Scan for the cell matching the given text and deliver its (X, Y) coordinate at center. 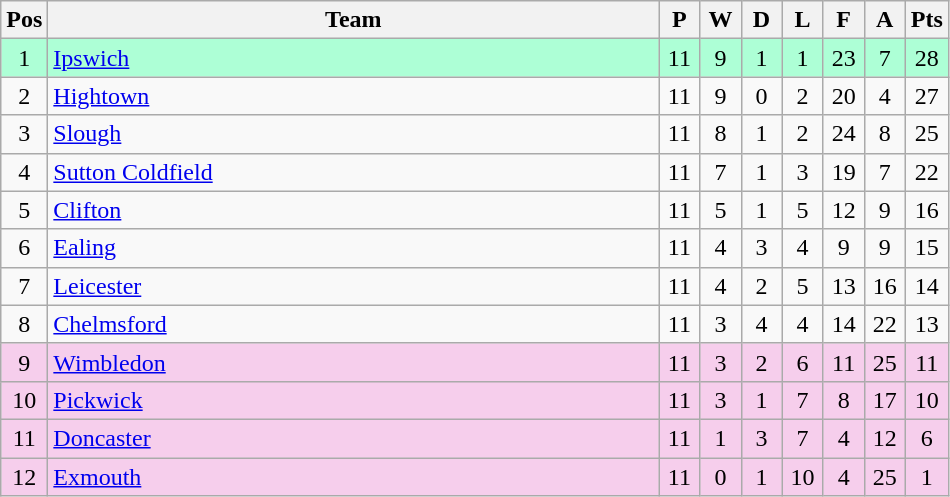
Exmouth (354, 477)
Sutton Coldfield (354, 172)
27 (926, 96)
Team (354, 20)
Pos (24, 20)
L (802, 20)
W (720, 20)
A (884, 20)
24 (844, 134)
Wimbledon (354, 362)
Pts (926, 20)
Leicester (354, 286)
Ealing (354, 248)
Chelmsford (354, 324)
19 (844, 172)
Doncaster (354, 438)
17 (884, 400)
Clifton (354, 210)
Hightown (354, 96)
Pickwick (354, 400)
D (762, 20)
23 (844, 58)
28 (926, 58)
F (844, 20)
P (680, 20)
20 (844, 96)
Ipswich (354, 58)
Slough (354, 134)
15 (926, 248)
